Determine the [x, y] coordinate at the center of the cell enclosing the given text.  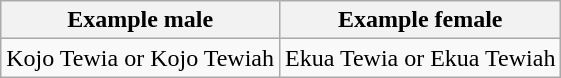
Example male [140, 20]
Ekua Tewia or Ekua Tewiah [420, 58]
Kojo Tewia or Kojo Tewiah [140, 58]
Example female [420, 20]
